Return [x, y] of the center of cell containing provided text 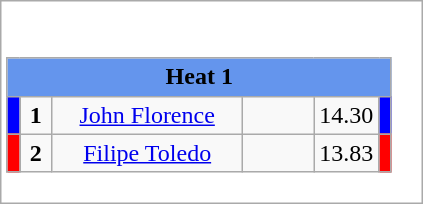
2 [36, 153]
Heat 1 1 John Florence 14.30 2 Filipe Toledo 13.83 [212, 102]
Filipe Toledo [148, 153]
14.30 [346, 115]
13.83 [346, 153]
Heat 1 [199, 77]
1 [36, 115]
John Florence [148, 115]
